Output the (X, Y) coordinate of the center of the cell containing the given text.  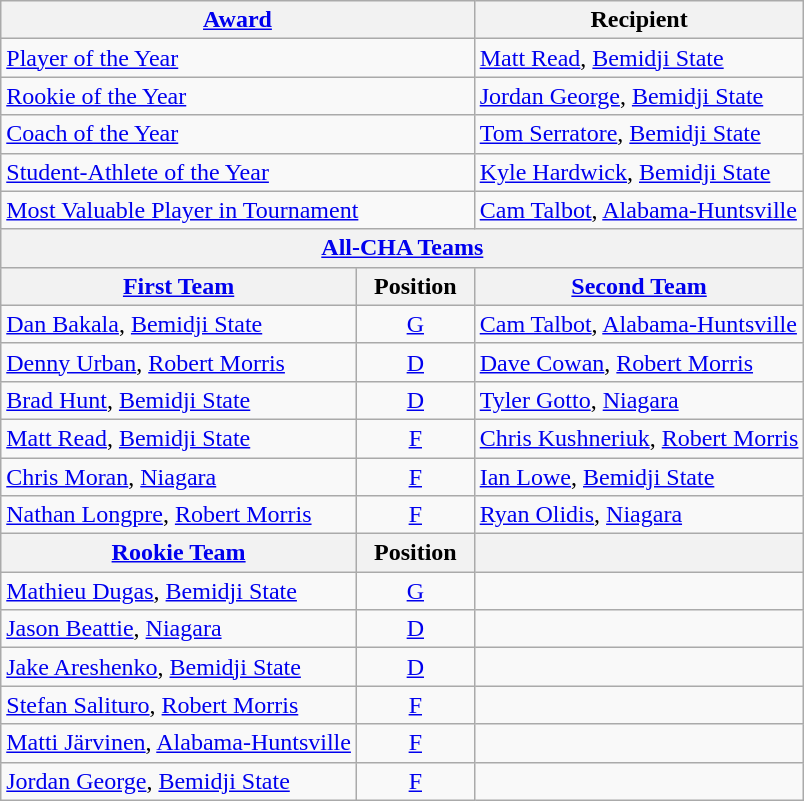
Most Valuable Player in Tournament (238, 210)
Player of the Year (238, 58)
Student-Athlete of the Year (238, 172)
Matti Järvinen, Alabama-Huntsville (179, 743)
Mathieu Dugas, Bemidji State (179, 591)
Recipient (639, 20)
Denny Urban, Robert Morris (179, 362)
Coach of the Year (238, 134)
Nathan Longpre, Robert Morris (179, 515)
Dave Cowan, Robert Morris (639, 362)
Chris Kushneriuk, Robert Morris (639, 438)
Second Team (639, 286)
Ryan Olidis, Niagara (639, 515)
Tom Serratore, Bemidji State (639, 134)
Award (238, 20)
Tyler Gotto, Niagara (639, 400)
Kyle Hardwick, Bemidji State (639, 172)
All-CHA Teams (402, 248)
Jason Beattie, Niagara (179, 629)
Rookie of the Year (238, 96)
Jake Areshenko, Bemidji State (179, 667)
First Team (179, 286)
Stefan Salituro, Robert Morris (179, 705)
Rookie Team (179, 553)
Chris Moran, Niagara (179, 477)
Dan Bakala, Bemidji State (179, 324)
Ian Lowe, Bemidji State (639, 477)
Brad Hunt, Bemidji State (179, 400)
